Scan for the cell matching the given text and deliver its [x, y] coordinate at center. 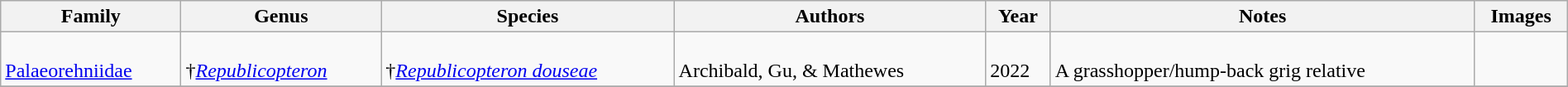
2022 [1018, 60]
Palaeorehniidae [91, 60]
Year [1018, 17]
Notes [1262, 17]
A grasshopper/hump-back grig relative [1262, 60]
†Republicopteron douseae [528, 60]
Archibald, Gu, & Mathewes [830, 60]
Genus [281, 17]
Images [1521, 17]
Species [528, 17]
†Republicopteron [281, 60]
Authors [830, 17]
Family [91, 17]
